Return [x, y] of the center of cell containing provided text 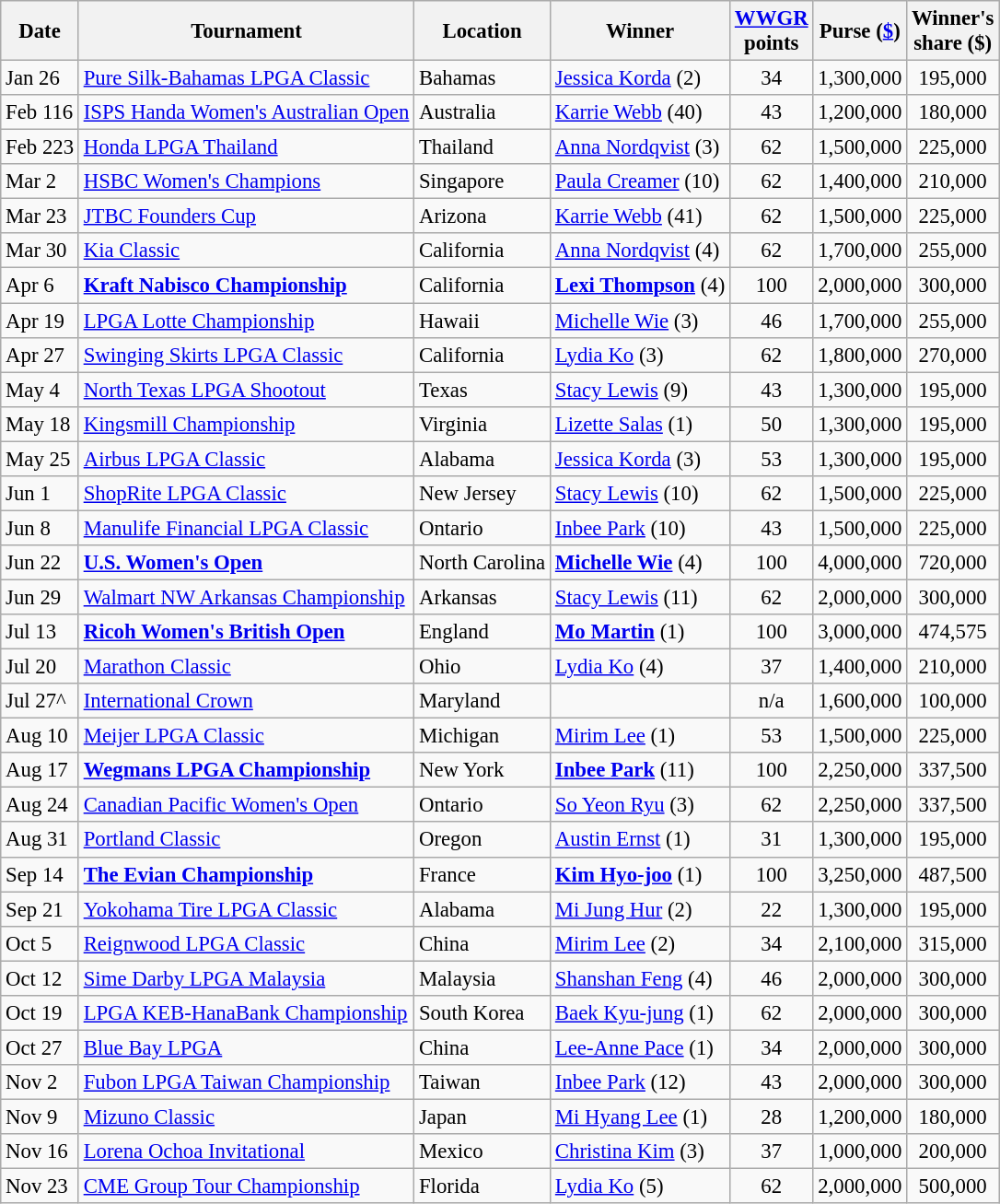
Jun 22 [41, 563]
Mizuno Classic [246, 1116]
Apr 27 [41, 355]
Mo Martin (1) [641, 632]
ISPS Handa Women's Australian Open [246, 112]
Texas [483, 390]
Aug 17 [41, 770]
South Korea [483, 1013]
Marathon Classic [246, 667]
Paula Creamer (10) [641, 181]
Arizona [483, 216]
May 18 [41, 424]
Nov 16 [41, 1151]
New York [483, 770]
Yokohama Tire LPGA Classic [246, 909]
CME Group Tour Championship [246, 1186]
4,000,000 [860, 563]
JTBC Founders Cup [246, 216]
Portland Classic [246, 840]
Shanshan Feng (4) [641, 978]
Lydia Ko (3) [641, 355]
474,575 [953, 632]
Lorena Ochoa Invitational [246, 1151]
Oct 12 [41, 978]
Sep 14 [41, 874]
Karrie Webb (41) [641, 216]
Michelle Wie (3) [641, 321]
50 [772, 424]
315,000 [953, 943]
France [483, 874]
HSBC Women's Champions [246, 181]
Malaysia [483, 978]
1,800,000 [860, 355]
Jul 27^ [41, 701]
Meijer LPGA Classic [246, 736]
Jun 1 [41, 494]
England [483, 632]
Lexi Thompson (4) [641, 286]
Jun 8 [41, 528]
Feb 223 [41, 147]
Ricoh Women's British Open [246, 632]
LPGA Lotte Championship [246, 321]
Lydia Ko (5) [641, 1186]
2,100,000 [860, 943]
Jessica Korda (2) [641, 78]
Bahamas [483, 78]
The Evian Championship [246, 874]
500,000 [953, 1186]
Michelle Wie (4) [641, 563]
Inbee Park (10) [641, 528]
Mi Jung Hur (2) [641, 909]
Honda LPGA Thailand [246, 147]
New Jersey [483, 494]
LPGA KEB-HanaBank Championship [246, 1013]
Kia Classic [246, 251]
Oct 27 [41, 1047]
Lydia Ko (4) [641, 667]
Date [41, 31]
Location [483, 31]
Swinging Skirts LPGA Classic [246, 355]
Blue Bay LPGA [246, 1047]
Winner [641, 31]
Austin Ernst (1) [641, 840]
28 [772, 1116]
Purse ($) [860, 31]
270,000 [953, 355]
Inbee Park (12) [641, 1082]
Anna Nordqvist (3) [641, 147]
Mirim Lee (2) [641, 943]
Baek Kyu-jung (1) [641, 1013]
Christina Kim (3) [641, 1151]
Oregon [483, 840]
Kim Hyo-joo (1) [641, 874]
Hawaii [483, 321]
Feb 116 [41, 112]
Nov 2 [41, 1082]
Apr 19 [41, 321]
Stacy Lewis (11) [641, 597]
Airbus LPGA Classic [246, 459]
Aug 10 [41, 736]
Singapore [483, 181]
Nov 23 [41, 1186]
Kraft Nabisco Championship [246, 286]
May 25 [41, 459]
1,000,000 [860, 1151]
Aug 24 [41, 805]
Thailand [483, 147]
Aug 31 [41, 840]
Pure Silk-Bahamas LPGA Classic [246, 78]
North Carolina [483, 563]
Mar 23 [41, 216]
Apr 6 [41, 286]
Arkansas [483, 597]
ShopRite LPGA Classic [246, 494]
Australia [483, 112]
Inbee Park (11) [641, 770]
200,000 [953, 1151]
Jul 13 [41, 632]
Oct 19 [41, 1013]
Mar 30 [41, 251]
Fubon LPGA Taiwan Championship [246, 1082]
Maryland [483, 701]
Lee-Anne Pace (1) [641, 1047]
Nov 9 [41, 1116]
Kingsmill Championship [246, 424]
Manulife Financial LPGA Classic [246, 528]
Jan 26 [41, 78]
Mar 2 [41, 181]
n/a [772, 701]
Ohio [483, 667]
Winner'sshare ($) [953, 31]
3,250,000 [860, 874]
Tournament [246, 31]
International Crown [246, 701]
Taiwan [483, 1082]
Karrie Webb (40) [641, 112]
U.S. Women's Open [246, 563]
Canadian Pacific Women's Open [246, 805]
Anna Nordqvist (4) [641, 251]
Japan [483, 1116]
1,600,000 [860, 701]
Sime Darby LPGA Malaysia [246, 978]
100,000 [953, 701]
Jun 29 [41, 597]
Mirim Lee (1) [641, 736]
Lizette Salas (1) [641, 424]
Wegmans LPGA Championship [246, 770]
31 [772, 840]
North Texas LPGA Shootout [246, 390]
Florida [483, 1186]
Michigan [483, 736]
22 [772, 909]
Reignwood LPGA Classic [246, 943]
Mi Hyang Lee (1) [641, 1116]
Stacy Lewis (10) [641, 494]
So Yeon Ryu (3) [641, 805]
Mexico [483, 1151]
Sep 21 [41, 909]
May 4 [41, 390]
Jessica Korda (3) [641, 459]
WWGRpoints [772, 31]
487,500 [953, 874]
Virginia [483, 424]
Stacy Lewis (9) [641, 390]
Jul 20 [41, 667]
3,000,000 [860, 632]
720,000 [953, 563]
Oct 5 [41, 943]
Walmart NW Arkansas Championship [246, 597]
